Search for the cell housing the specified text and yield its (x, y) center coordinate. 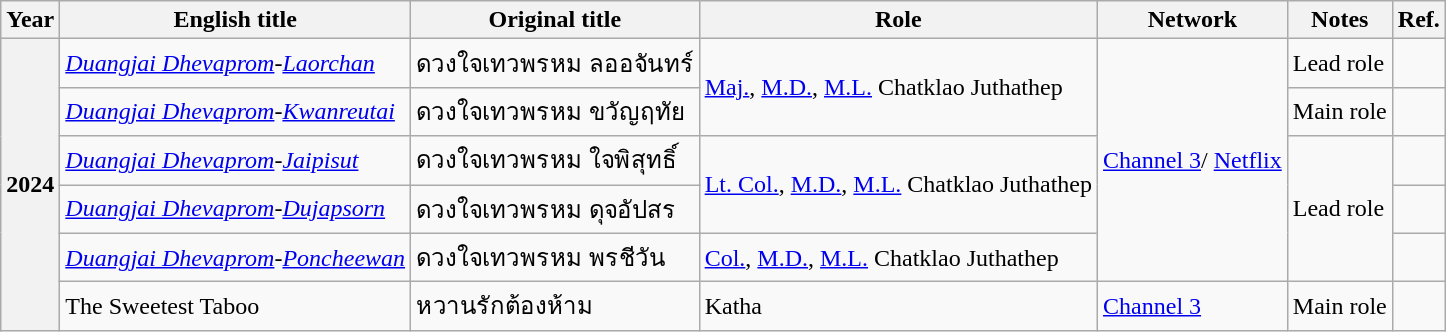
Duangjai Dhevaprom-Laorchan (236, 64)
Role (898, 20)
ดวงใจเทวพรหม ลออจันทร์ (556, 64)
Katha (898, 306)
Col., M.D., M.L. Chatklao Juthathep (898, 258)
Duangjai Dhevaprom-Dujapsorn (236, 208)
Lt. Col., M.D., M.L. Chatklao Juthathep (898, 184)
Channel 3 (1193, 306)
Ref. (1418, 20)
Year (30, 20)
ดวงใจเทวพรหม ขวัญฤทัย (556, 112)
Network (1193, 20)
ดวงใจเทวพรหม ใจพิสุทธิ์ (556, 160)
ดวงใจเทวพรหม พรชีวัน (556, 258)
English title (236, 20)
Original title (556, 20)
The Sweetest Taboo (236, 306)
Notes (1340, 20)
Duangjai Dhevaprom-Jaipisut (236, 160)
Duangjai Dhevaprom-Poncheewan (236, 258)
หวานรักต้องห้าม (556, 306)
Channel 3/ Netflix (1193, 160)
Maj., M.D., M.L. Chatklao Juthathep (898, 88)
2024 (30, 184)
Duangjai Dhevaprom-Kwanreutai (236, 112)
ดวงใจเทวพรหม ดุจอัปสร (556, 208)
